Extract the [X, Y] coordinate from the center of the cell holding the provided text.  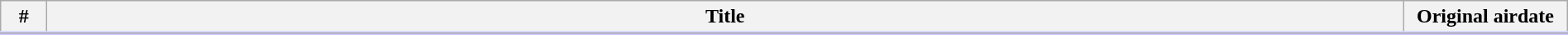
# [24, 17]
Title [725, 17]
Original airdate [1485, 17]
